Detect which cell encompasses the target text, then output its [x, y] center coordinate. 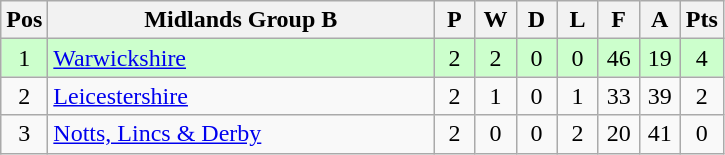
A [660, 20]
P [454, 20]
D [536, 20]
F [618, 20]
Notts, Lincs & Derby [241, 134]
Pos [24, 20]
L [578, 20]
39 [660, 96]
33 [618, 96]
Pts [702, 20]
41 [660, 134]
20 [618, 134]
Midlands Group B [241, 20]
19 [660, 58]
46 [618, 58]
W [496, 20]
3 [24, 134]
Leicestershire [241, 96]
Warwickshire [241, 58]
4 [702, 58]
